Scan for the cell matching the given text and deliver its [X, Y] coordinate at center. 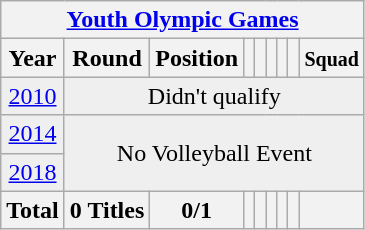
2018 [33, 172]
Round [107, 58]
0 Titles [107, 210]
Didn't qualify [214, 96]
0/1 [197, 210]
Year [33, 58]
Total [33, 210]
Youth Olympic Games [183, 20]
2010 [33, 96]
No Volleyball Event [214, 153]
2014 [33, 134]
Squad [332, 58]
Position [197, 58]
